Extract the [x, y] coordinate from the center of the cell holding the provided text.  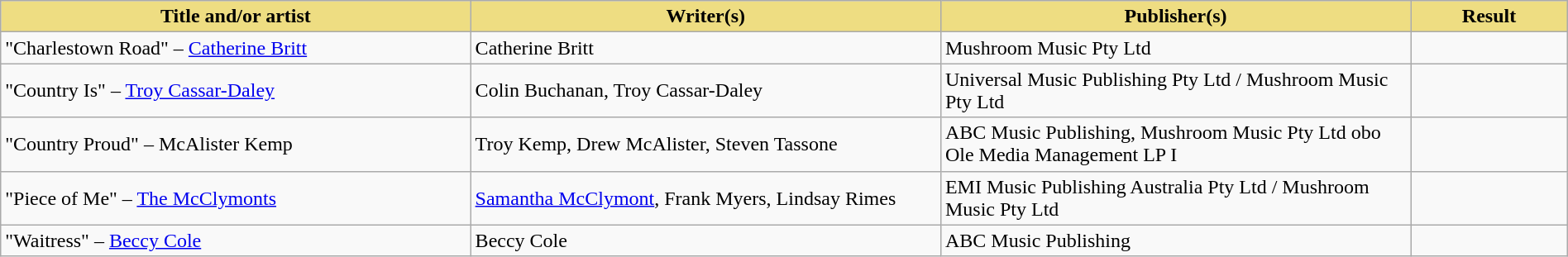
Writer(s) [705, 17]
EMI Music Publishing Australia Pty Ltd / Mushroom Music Pty Ltd [1175, 198]
ABC Music Publishing [1175, 240]
Beccy Cole [705, 240]
Catherine Britt [705, 48]
"Waitress" – Beccy Cole [236, 240]
Result [1489, 17]
Title and/or artist [236, 17]
Troy Kemp, Drew McAlister, Steven Tassone [705, 144]
Publisher(s) [1175, 17]
"Charlestown Road" – Catherine Britt [236, 48]
Universal Music Publishing Pty Ltd / Mushroom Music Pty Ltd [1175, 91]
"Piece of Me" – The McClymonts [236, 198]
Samantha McClymont, Frank Myers, Lindsay Rimes [705, 198]
Colin Buchanan, Troy Cassar-Daley [705, 91]
Mushroom Music Pty Ltd [1175, 48]
ABC Music Publishing, Mushroom Music Pty Ltd obo Ole Media Management LP I [1175, 144]
"Country Proud" – McAlister Kemp [236, 144]
"Country Is" – Troy Cassar-Daley [236, 91]
